Find where the given text appears and provide that cell's center as (x, y) coordinate. 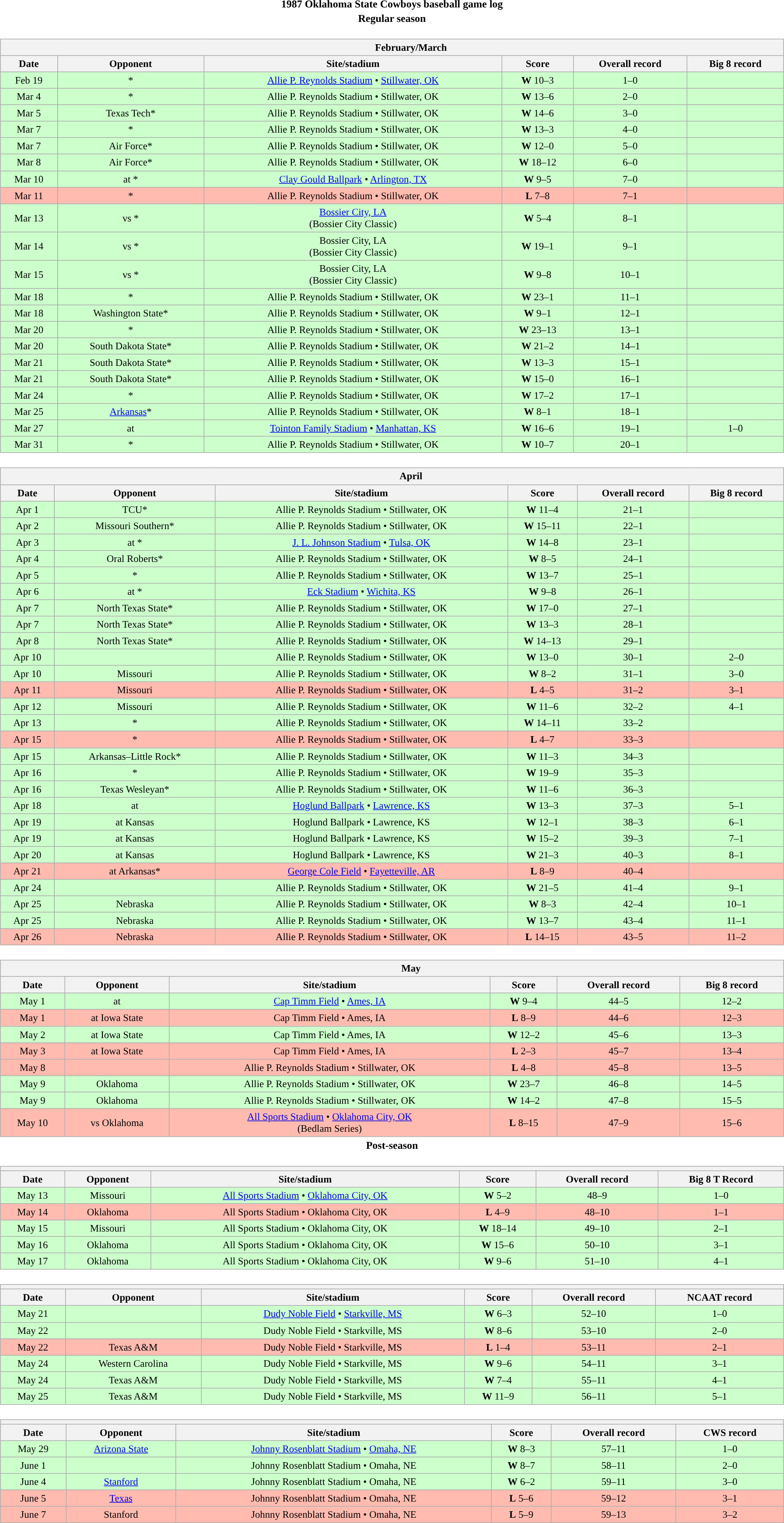
W 16–6 (538, 428)
Apr 21 (28, 871)
Arkansas–Little Rock* (135, 756)
58–11 (614, 1465)
13–1 (630, 330)
Apr 5 (28, 575)
19–1 (630, 428)
W 14–13 (542, 641)
31–2 (633, 690)
Apr 3 (28, 542)
May 25 (33, 1396)
W 11–4 (542, 509)
CWS record (730, 1432)
George Cole Field • Fayetteville, AR (361, 871)
W 18–12 (538, 162)
W 19–1 (538, 246)
W 18–14 (498, 1228)
46–8 (619, 1084)
May 13 (32, 1196)
Mar 13 (29, 218)
Big 8 T Record (721, 1179)
L 5–6 (521, 1498)
Mar 8 (29, 162)
W 5–4 (538, 218)
40–3 (633, 855)
May 16 (32, 1245)
14–1 (630, 346)
30–1 (633, 657)
Apr 8 (28, 641)
W 5–2 (498, 1196)
W 15–6 (498, 1245)
Apr 18 (28, 805)
12–3 (731, 1018)
Mar 10 (29, 179)
12–1 (630, 313)
W 21–2 (538, 346)
W 11–9 (498, 1396)
May 14 (32, 1212)
59–12 (614, 1498)
6–0 (630, 162)
W 11–3 (542, 756)
Washington State* (130, 313)
Apr 24 (28, 888)
May 8 (32, 1067)
27–1 (633, 608)
Texas Tech* (130, 113)
18–1 (630, 412)
W 6–3 (498, 1314)
24–1 (633, 558)
Apr 12 (28, 707)
13–5 (731, 1067)
April (392, 476)
L 4–7 (542, 740)
1–1 (721, 1212)
L 2–3 (524, 1051)
W 14–6 (538, 113)
W 8–1 (538, 412)
Tointon Family Stadium • Manhattan, KS (353, 428)
L 5–9 (521, 1515)
Eck Stadium • Wichita, KS (361, 592)
Mar 15 (29, 274)
15–1 (630, 362)
32–2 (633, 707)
May (392, 969)
W 9–5 (538, 179)
May 29 (33, 1449)
May 21 (33, 1314)
43–5 (633, 937)
May 17 (32, 1261)
at Arkansas* (135, 871)
Mar 14 (29, 246)
May 15 (32, 1228)
W 9–1 (538, 313)
W 23–7 (524, 1084)
W 17–2 (538, 396)
All Sports Stadium • Oklahoma City, OK(Bedlam Series) (330, 1122)
53–11 (594, 1347)
June 1 (33, 1465)
Mar 31 (29, 445)
W 7–4 (498, 1380)
41–4 (633, 888)
31–1 (633, 674)
W 8–7 (521, 1465)
W 14–2 (524, 1100)
11–2 (737, 937)
Mar 25 (29, 412)
W 23–1 (538, 297)
33–2 (633, 723)
Apr 6 (28, 592)
29–1 (633, 641)
W 12–1 (542, 822)
7–0 (630, 179)
W 13–6 (538, 97)
L 1–4 (498, 1347)
June 4 (33, 1482)
49–10 (597, 1228)
Missouri Southern* (135, 526)
17–1 (630, 396)
W 8–6 (498, 1330)
W 17–0 (542, 608)
14–5 (731, 1084)
W 21–5 (542, 888)
28–1 (633, 625)
13–4 (731, 1051)
June 7 (33, 1515)
Texas (121, 1498)
Apr 26 (28, 937)
22–1 (633, 526)
47–9 (619, 1122)
48–9 (597, 1196)
May 2 (32, 1034)
Apr 20 (28, 855)
6–1 (737, 822)
W 12–0 (538, 146)
May 10 (32, 1122)
Mar 27 (29, 428)
3–2 (730, 1515)
Apr 11 (28, 690)
56–11 (594, 1396)
Clay Gould Ballpark • Arlington, TX (353, 179)
25–1 (633, 575)
Mar 5 (29, 113)
W 15–0 (538, 379)
Apr 1 (28, 509)
43–4 (633, 920)
vs Oklahoma (117, 1122)
Mar 24 (29, 396)
Apr 2 (28, 526)
Mar 4 (29, 97)
40–4 (633, 871)
Mar 11 (29, 196)
44–5 (619, 1001)
15–5 (731, 1100)
44–6 (619, 1018)
38–3 (633, 822)
51–10 (597, 1261)
W 19–9 (542, 772)
53–10 (594, 1330)
13–3 (731, 1034)
Texas Wesleyan* (135, 789)
15–6 (731, 1122)
21–1 (633, 509)
W 10–7 (538, 445)
Apr 4 (28, 558)
45–8 (619, 1067)
59–11 (614, 1482)
4–0 (630, 130)
59–13 (614, 1515)
L 4–9 (498, 1212)
June 5 (33, 1498)
39–3 (633, 838)
35–3 (633, 772)
26–1 (633, 592)
W 15–2 (542, 838)
57–11 (614, 1449)
50–10 (597, 1245)
37–3 (633, 805)
W 14–11 (542, 723)
May 3 (32, 1051)
W 14–8 (542, 542)
W 8–5 (542, 558)
5–0 (630, 146)
W 12–2 (524, 1034)
47–8 (619, 1100)
NCAAT record (719, 1298)
54–11 (594, 1363)
W 13–0 (542, 657)
February/March (392, 47)
W 6–2 (521, 1482)
Apr 13 (28, 723)
45–6 (619, 1034)
52–10 (594, 1314)
16–1 (630, 379)
12–2 (731, 1001)
L 4–5 (542, 690)
36–3 (633, 789)
L 4–8 (524, 1067)
20–1 (630, 445)
42–4 (633, 904)
Arizona State (121, 1449)
45–7 (619, 1051)
Oral Roberts* (135, 558)
33–3 (633, 740)
Feb 19 (29, 80)
W 15–11 (542, 526)
J. L. Johnson Stadium • Tulsa, OK (361, 542)
W 21–3 (542, 855)
L 7–8 (538, 196)
W 10–3 (538, 80)
W 9–4 (524, 1001)
L 14–15 (542, 937)
Western Carolina (133, 1363)
48–10 (597, 1212)
TCU* (135, 509)
L 8–15 (524, 1122)
W 23–13 (538, 330)
23–1 (633, 542)
34–3 (633, 756)
55–11 (594, 1380)
W 8–2 (542, 674)
Arkansas* (130, 412)
